Scan for the cell matching the given text and deliver its [x, y] coordinate at center. 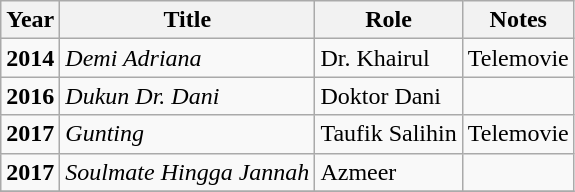
Soulmate Hingga Jannah [188, 172]
2014 [30, 58]
Dr. Khairul [388, 58]
Notes [518, 20]
Azmeer [388, 172]
Taufik Salihin [388, 134]
Gunting [188, 134]
Dukun Dr. Dani [188, 96]
Year [30, 20]
2016 [30, 96]
Doktor Dani [388, 96]
Role [388, 20]
Title [188, 20]
Demi Adriana [188, 58]
